Identify which cell holds the provided text, then report its (x, y) central coordinate. 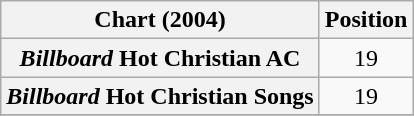
Billboard Hot Christian AC (160, 58)
Position (366, 20)
Chart (2004) (160, 20)
Billboard Hot Christian Songs (160, 96)
